For the text-containing cell, return its midpoint in (x, y) coordinate format. 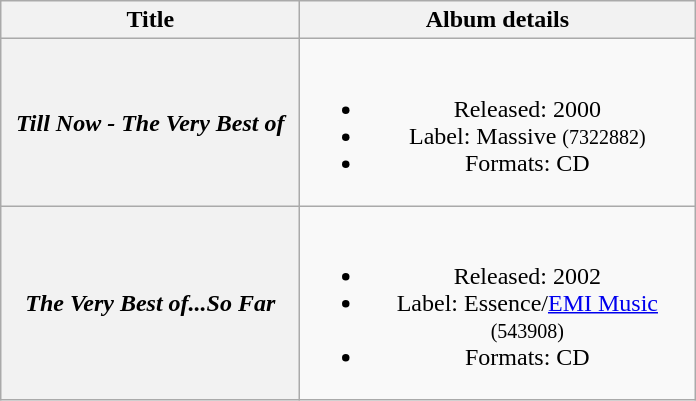
Title (150, 20)
The Very Best of...So Far (150, 303)
Till Now - The Very Best of (150, 122)
Released: 2002Label: Essence/EMI Music (543908)Formats: CD (498, 303)
Album details (498, 20)
Released: 2000Label: Massive (7322882)Formats: CD (498, 122)
